Return the [X, Y] coordinate for the center point of the cell that contains the specified text.  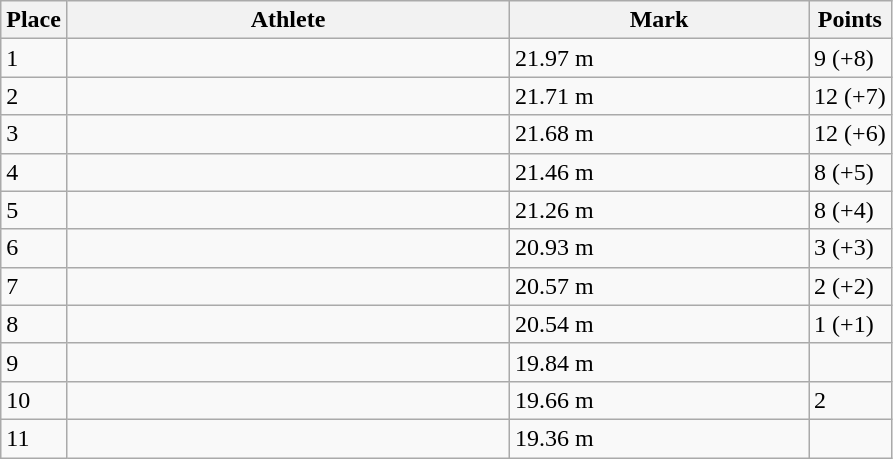
21.68 m [660, 134]
19.84 m [660, 362]
Place [34, 20]
3 (+3) [850, 248]
8 (+5) [850, 172]
8 (+4) [850, 210]
1 (+1) [850, 324]
20.57 m [660, 286]
9 [34, 362]
3 [34, 134]
6 [34, 248]
1 [34, 58]
Athlete [288, 20]
2 (+2) [850, 286]
8 [34, 324]
11 [34, 438]
4 [34, 172]
10 [34, 400]
19.36 m [660, 438]
12 (+7) [850, 96]
7 [34, 286]
19.66 m [660, 400]
9 (+8) [850, 58]
12 (+6) [850, 134]
21.97 m [660, 58]
21.71 m [660, 96]
20.54 m [660, 324]
21.26 m [660, 210]
20.93 m [660, 248]
21.46 m [660, 172]
5 [34, 210]
Mark [660, 20]
Points [850, 20]
